For the text-containing cell, return its midpoint in [X, Y] coordinate format. 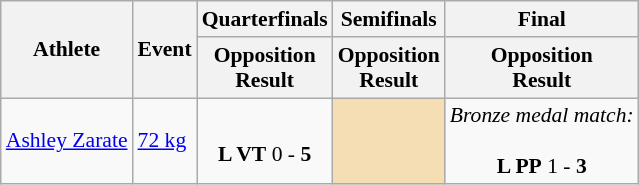
Athlete [67, 50]
Event [165, 50]
72 kg [165, 142]
Ashley Zarate [67, 142]
Semifinals [389, 19]
Final [542, 19]
Quarterfinals [265, 19]
Bronze medal match:L PP 1 - 3 [542, 142]
L VT 0 - 5 [265, 142]
